Extract the [X, Y] coordinate from the center of the cell holding the provided text.  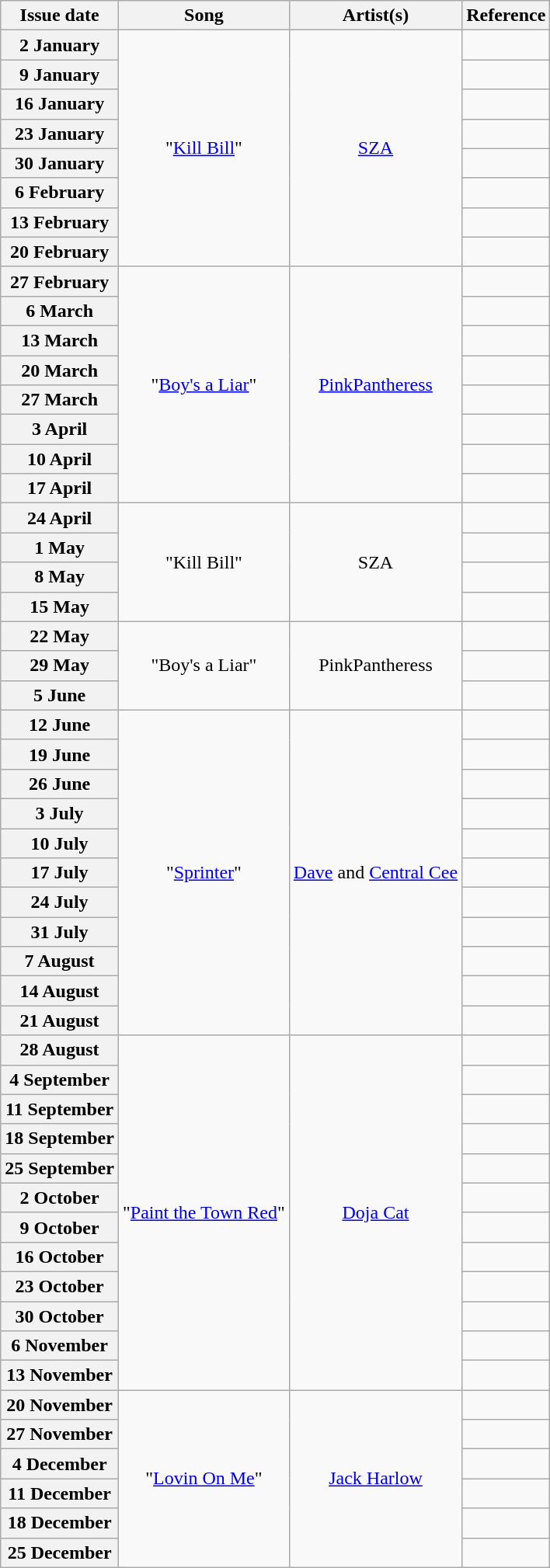
10 April [60, 459]
5 June [60, 695]
25 September [60, 1168]
18 December [60, 1523]
15 May [60, 607]
24 April [60, 518]
30 October [60, 1316]
27 March [60, 400]
Issue date [60, 16]
17 July [60, 873]
"Lovin On Me" [204, 1479]
Dave and Central Cee [375, 873]
12 June [60, 725]
9 January [60, 75]
6 November [60, 1346]
4 September [60, 1080]
4 December [60, 1464]
3 April [60, 429]
31 July [60, 932]
11 September [60, 1109]
24 July [60, 902]
27 February [60, 281]
29 May [60, 666]
Doja Cat [375, 1213]
25 December [60, 1552]
6 March [60, 311]
"Sprinter" [204, 873]
8 May [60, 577]
13 February [60, 222]
13 November [60, 1375]
23 January [60, 134]
23 October [60, 1286]
22 May [60, 636]
Artist(s) [375, 16]
6 February [60, 193]
2 October [60, 1198]
Jack Harlow [375, 1479]
7 August [60, 961]
16 January [60, 104]
28 August [60, 1050]
19 June [60, 754]
11 December [60, 1493]
2 January [60, 45]
20 March [60, 370]
27 November [60, 1434]
13 March [60, 340]
30 January [60, 163]
18 September [60, 1139]
21 August [60, 1020]
17 April [60, 488]
26 June [60, 784]
14 August [60, 991]
3 July [60, 813]
Reference [506, 16]
"Paint the Town Red" [204, 1213]
10 July [60, 843]
9 October [60, 1227]
1 May [60, 548]
Song [204, 16]
20 February [60, 252]
16 October [60, 1257]
20 November [60, 1405]
